For the text-containing cell, return its midpoint in (x, y) coordinate format. 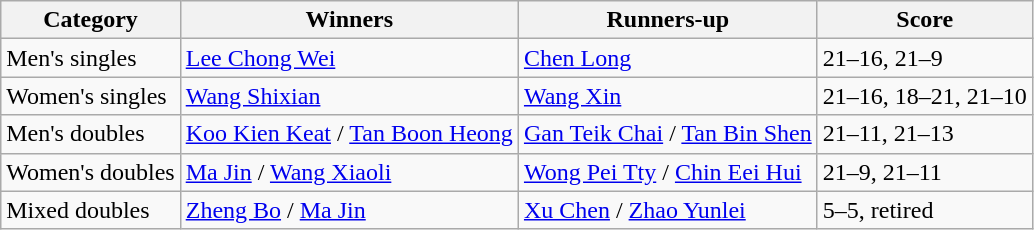
Score (924, 20)
Men's doubles (90, 134)
21–9, 21–11 (924, 172)
Category (90, 20)
Ma Jin / Wang Xiaoli (349, 172)
Xu Chen / Zhao Yunlei (668, 210)
Wang Xin (668, 96)
Women's singles (90, 96)
Women's doubles (90, 172)
Mixed doubles (90, 210)
Wang Shixian (349, 96)
Wong Pei Tty / Chin Eei Hui (668, 172)
5–5, retired (924, 210)
21–16, 18–21, 21–10 (924, 96)
21–11, 21–13 (924, 134)
Koo Kien Keat / Tan Boon Heong (349, 134)
Lee Chong Wei (349, 58)
Chen Long (668, 58)
21–16, 21–9 (924, 58)
Runners-up (668, 20)
Gan Teik Chai / Tan Bin Shen (668, 134)
Zheng Bo / Ma Jin (349, 210)
Men's singles (90, 58)
Winners (349, 20)
